Capture the cell that displays the provided text and extract its [x, y] central coordinate. 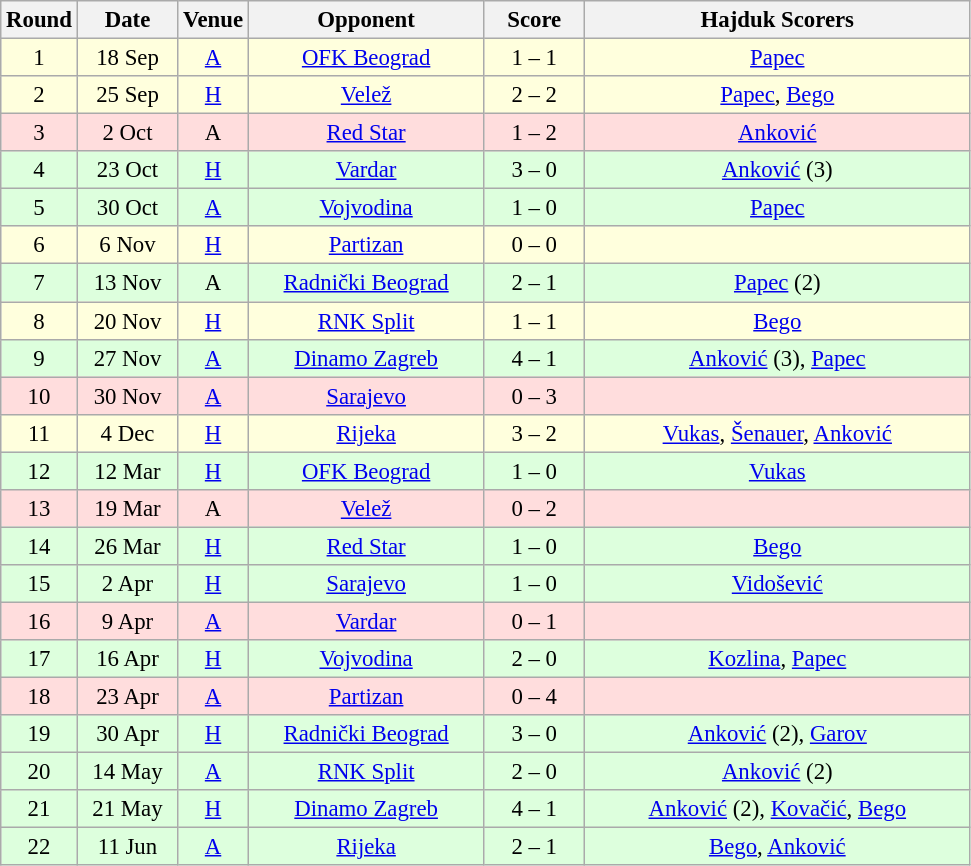
19 Mar [128, 509]
8 [39, 321]
30 Oct [128, 208]
Kozlina, Papec [778, 659]
Anković (3), Papec [778, 358]
12 [39, 471]
1 [39, 58]
2 – 2 [534, 95]
12 Mar [128, 471]
Score [534, 20]
0 – 2 [534, 509]
23 Apr [128, 697]
9 [39, 358]
Vukas [778, 471]
14 [39, 546]
Opponent [366, 20]
9 Apr [128, 621]
Bego, Anković [778, 847]
2 Oct [128, 133]
7 [39, 283]
0 – 4 [534, 697]
6 [39, 245]
Vukas, Šenauer, Anković [778, 433]
Round [39, 20]
21 [39, 809]
20 Nov [128, 321]
Papec (2) [778, 283]
Anković (3) [778, 170]
Papec, Bego [778, 95]
30 Nov [128, 396]
27 Nov [128, 358]
19 [39, 734]
26 Mar [128, 546]
16 Apr [128, 659]
1 – 2 [534, 133]
Vidošević [778, 584]
11 Jun [128, 847]
25 Sep [128, 95]
Hajduk Scorers [778, 20]
Anković (2) [778, 772]
0 – 0 [534, 245]
30 Apr [128, 734]
17 [39, 659]
2 [39, 95]
4 Dec [128, 433]
23 Oct [128, 170]
11 [39, 433]
15 [39, 584]
22 [39, 847]
13 Nov [128, 283]
Anković [778, 133]
4 [39, 170]
20 [39, 772]
0 – 3 [534, 396]
16 [39, 621]
14 May [128, 772]
5 [39, 208]
18 [39, 697]
Anković (2), Garov [778, 734]
Venue [214, 20]
Date [128, 20]
2 Apr [128, 584]
13 [39, 509]
3 [39, 133]
0 – 1 [534, 621]
10 [39, 396]
21 May [128, 809]
6 Nov [128, 245]
Anković (2), Kovačić, Bego [778, 809]
3 – 2 [534, 433]
18 Sep [128, 58]
